From the cell containing the given text, extract its center point as (x, y) coordinate. 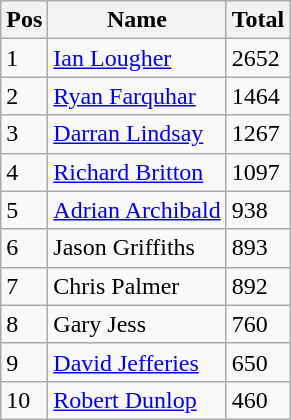
5 (24, 210)
2 (24, 96)
1097 (258, 172)
Name (137, 20)
Total (258, 20)
1267 (258, 134)
Ian Lougher (137, 58)
1464 (258, 96)
Adrian Archibald (137, 210)
3 (24, 134)
892 (258, 286)
10 (24, 400)
9 (24, 362)
David Jefferies (137, 362)
Jason Griffiths (137, 248)
4 (24, 172)
Chris Palmer (137, 286)
460 (258, 400)
Ryan Farquhar (137, 96)
Darran Lindsay (137, 134)
6 (24, 248)
2652 (258, 58)
893 (258, 248)
650 (258, 362)
7 (24, 286)
Pos (24, 20)
760 (258, 324)
8 (24, 324)
938 (258, 210)
Gary Jess (137, 324)
Robert Dunlop (137, 400)
1 (24, 58)
Richard Britton (137, 172)
